Return [X, Y] of the center of cell containing provided text 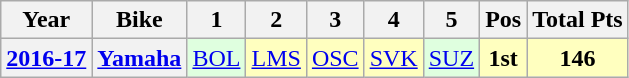
SVK [394, 58]
1st [504, 58]
2 [276, 20]
BOL [216, 58]
2016-17 [46, 58]
4 [394, 20]
Yamaha [140, 58]
SUZ [451, 58]
LMS [276, 58]
OSC [335, 58]
Year [46, 20]
1 [216, 20]
3 [335, 20]
146 [578, 58]
Pos [504, 20]
Bike [140, 20]
5 [451, 20]
Total Pts [578, 20]
